Determine the [X, Y] coordinate at the center of the cell enclosing the given text.  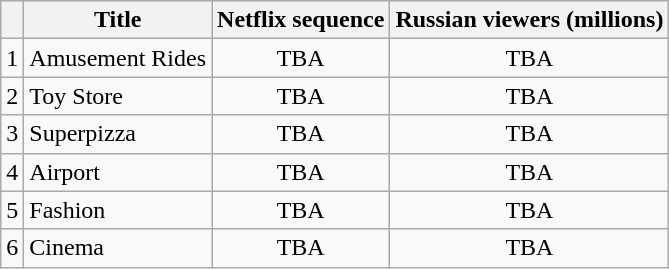
Netflix sequence [301, 20]
Title [118, 20]
5 [12, 210]
Russian viewers (millions) [530, 20]
Fashion [118, 210]
Toy Store [118, 96]
Amusement Rides [118, 58]
4 [12, 172]
6 [12, 248]
Cinema [118, 248]
1 [12, 58]
Airport [118, 172]
Superpizza [118, 134]
3 [12, 134]
2 [12, 96]
